Identify which cell holds the provided text, then report its [X, Y] central coordinate. 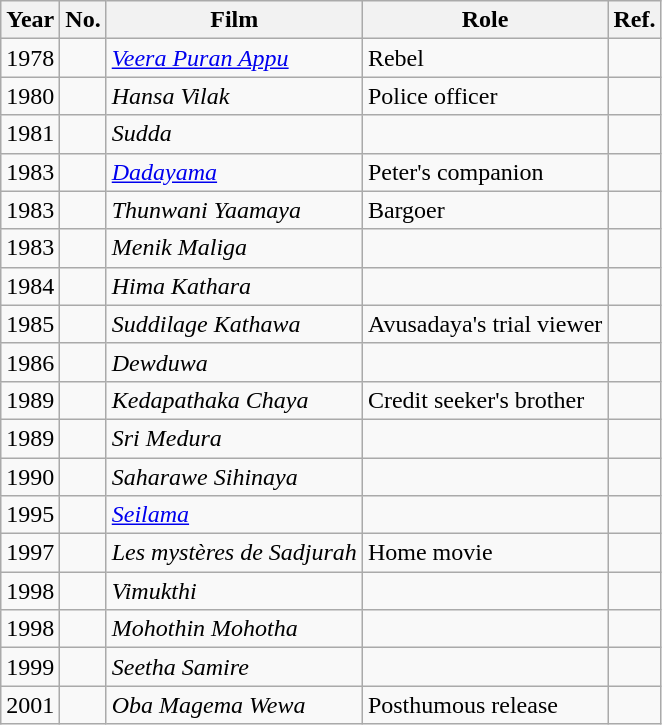
1980 [30, 96]
Ref. [634, 20]
1986 [30, 362]
1999 [30, 667]
Bargoer [485, 210]
1997 [30, 553]
Seilama [234, 515]
Peter's companion [485, 172]
Thunwani Yaamaya [234, 210]
Oba Magema Wewa [234, 705]
Mohothin Mohotha [234, 629]
1985 [30, 324]
Hansa Vilak [234, 96]
2001 [30, 705]
Avusadaya's trial viewer [485, 324]
Suddilage Kathawa [234, 324]
Seetha Samire [234, 667]
Sri Medura [234, 438]
Les mystères de Sadjurah [234, 553]
Sudda [234, 134]
1978 [30, 58]
Police officer [485, 96]
Rebel [485, 58]
Film [234, 20]
Home movie [485, 553]
Kedapathaka Chaya [234, 400]
Dewduwa [234, 362]
Year [30, 20]
Credit seeker's brother [485, 400]
Posthumous release [485, 705]
Veera Puran Appu [234, 58]
Menik Maliga [234, 248]
1984 [30, 286]
Role [485, 20]
Dadayama [234, 172]
1990 [30, 477]
No. [83, 20]
Vimukthi [234, 591]
1995 [30, 515]
Hima Kathara [234, 286]
1981 [30, 134]
Saharawe Sihinaya [234, 477]
